Return (X, Y) of the center of cell containing provided text 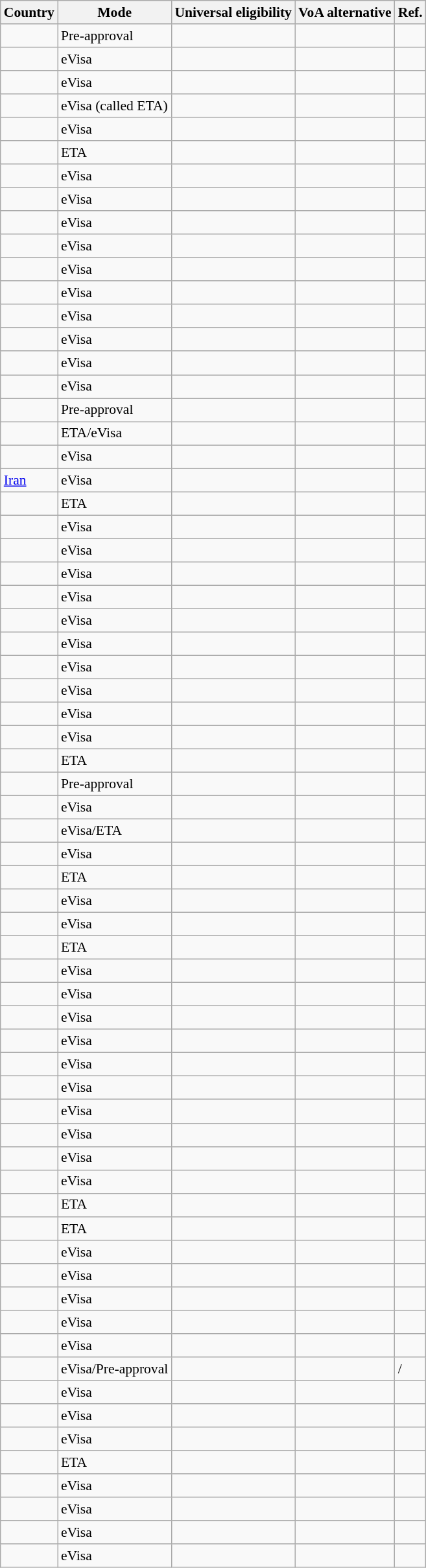
Mode (114, 12)
VoA alternative (345, 12)
eVisa/ETA (114, 831)
Country (29, 12)
Iran (29, 480)
Universal eligibility (233, 12)
ETA/eVisa (114, 433)
/ (410, 1369)
Ref. (410, 12)
eVisa/Pre-approval (114, 1369)
eVisa (called ETA) (114, 106)
